Search for the cell housing the specified text and yield its [x, y] center coordinate. 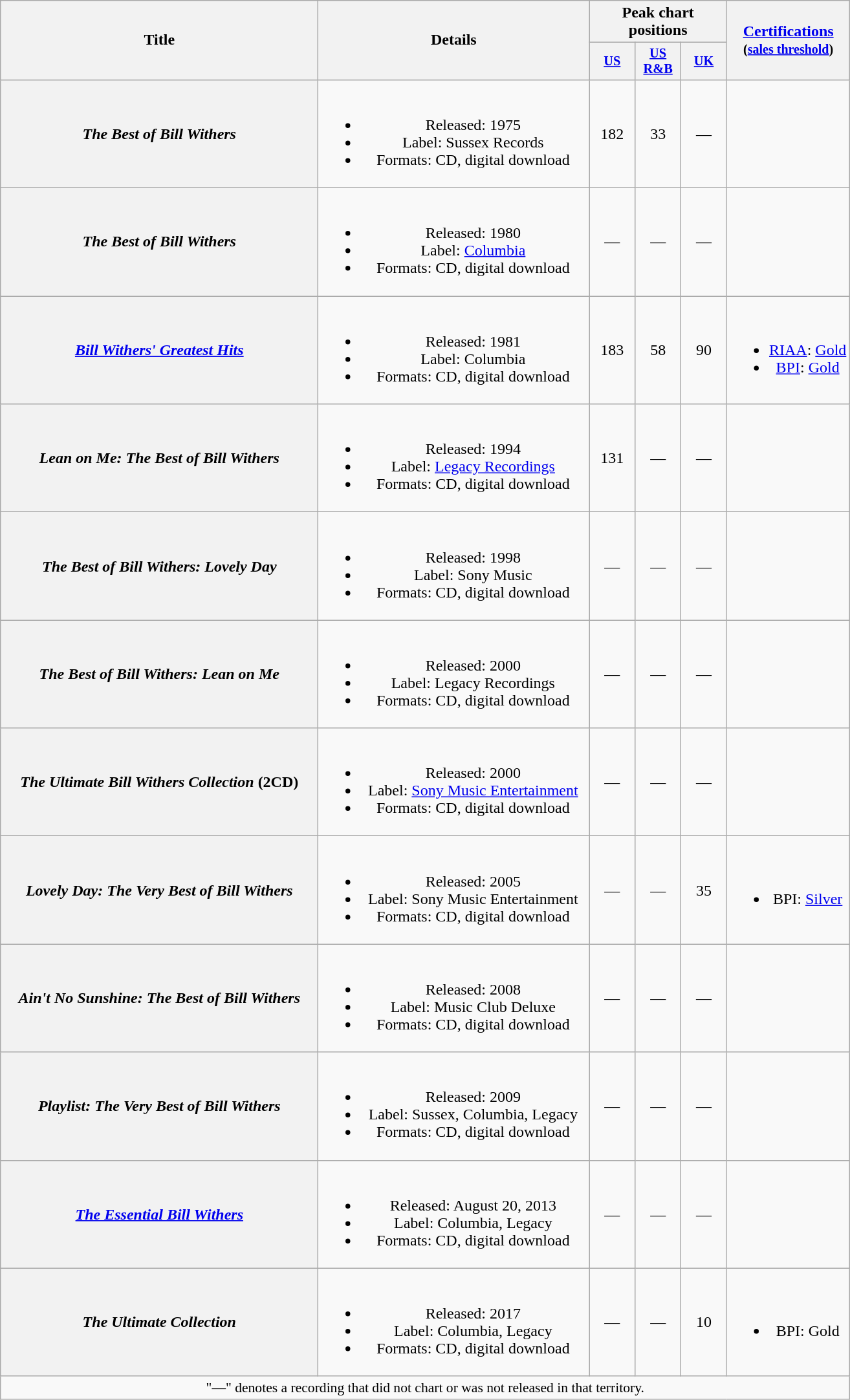
Released: 2000Label: Legacy RecordingsFormats: CD, digital download [454, 674]
UK [704, 61]
183 [612, 350]
Released: 2000Label: Sony Music EntertainmentFormats: CD, digital download [454, 782]
RIAA: GoldBPI: Gold [788, 350]
90 [704, 350]
Lean on Me: The Best of Bill Withers [159, 458]
Playlist: The Very Best of Bill Withers [159, 1106]
US [612, 61]
33 [659, 133]
58 [659, 350]
35 [704, 890]
Released: 1980Label: ColumbiaFormats: CD, digital download [454, 242]
Released: 2005Label: Sony Music EntertainmentFormats: CD, digital download [454, 890]
The Best of Bill Withers: Lean on Me [159, 674]
The Ultimate Bill Withers Collection (2CD) [159, 782]
Released: August 20, 2013Label: Columbia, LegacyFormats: CD, digital download [454, 1214]
Released: 2009Label: Sussex, Columbia, LegacyFormats: CD, digital download [454, 1106]
BPI: Silver [788, 890]
Certifications(sales threshold) [788, 40]
Lovely Day: The Very Best of Bill Withers [159, 890]
Released: 1994Label: Legacy RecordingsFormats: CD, digital download [454, 458]
Details [454, 40]
The Essential Bill Withers [159, 1214]
Title [159, 40]
Released: 2017Label: Columbia, LegacyFormats: CD, digital download [454, 1322]
The Best of Bill Withers: Lovely Day [159, 566]
Bill Withers' Greatest Hits [159, 350]
Released: 2008Label: Music Club DeluxeFormats: CD, digital download [454, 998]
Released: 1998Label: Sony MusicFormats: CD, digital download [454, 566]
Released: 1981Label: ColumbiaFormats: CD, digital download [454, 350]
Peak chart positions [659, 22]
USR&B [659, 61]
182 [612, 133]
BPI: Gold [788, 1322]
"—" denotes a recording that did not chart or was not released in that territory. [426, 1388]
The Ultimate Collection [159, 1322]
Released: 1975Label: Sussex RecordsFormats: CD, digital download [454, 133]
10 [704, 1322]
131 [612, 458]
Ain't No Sunshine: The Best of Bill Withers [159, 998]
